Return the [X, Y] coordinate for the center point of the cell that contains the specified text.  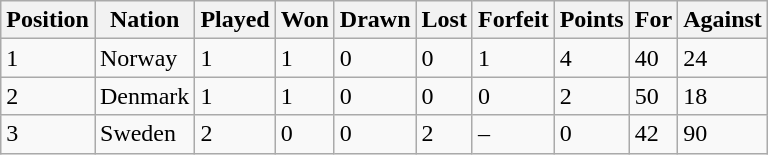
Played [235, 20]
Sweden [144, 134]
Nation [144, 20]
For [653, 20]
3 [48, 134]
Against [723, 20]
42 [653, 134]
Lost [444, 20]
40 [653, 58]
24 [723, 58]
4 [592, 58]
Forfeit [513, 20]
– [513, 134]
Position [48, 20]
18 [723, 96]
Norway [144, 58]
50 [653, 96]
90 [723, 134]
Points [592, 20]
Drawn [375, 20]
Denmark [144, 96]
Won [304, 20]
